Detect which cell encompasses the target text, then output its (X, Y) center coordinate. 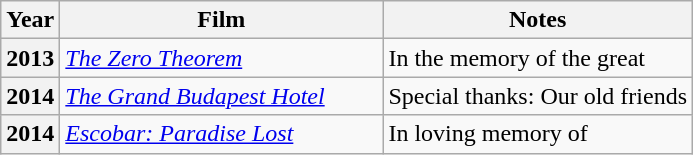
2013 (30, 58)
The Grand Budapest Hotel (222, 96)
Escobar: Paradise Lost (222, 134)
In loving memory of (538, 134)
The Zero Theorem (222, 58)
Film (222, 20)
In the memory of the great (538, 58)
Notes (538, 20)
Year (30, 20)
Special thanks: Our old friends (538, 96)
